For the text-containing cell, return its midpoint in (X, Y) coordinate format. 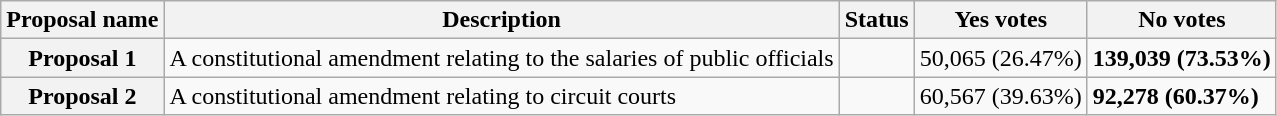
139,039 (73.53%) (1182, 58)
Status (876, 20)
60,567 (39.63%) (1000, 96)
Proposal 2 (82, 96)
50,065 (26.47%) (1000, 58)
Proposal name (82, 20)
A constitutional amendment relating to circuit courts (502, 96)
Proposal 1 (82, 58)
Yes votes (1000, 20)
92,278 (60.37%) (1182, 96)
No votes (1182, 20)
A constitutional amendment relating to the salaries of public officials (502, 58)
Description (502, 20)
